Locate the cell with the specified text and output its (X, Y) center coordinate. 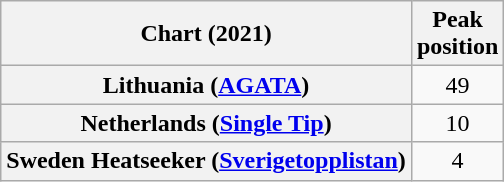
Sweden Heatseeker (Sverigetopplistan) (206, 161)
Peakposition (457, 34)
10 (457, 123)
49 (457, 85)
Netherlands (Single Tip) (206, 123)
Lithuania (AGATA) (206, 85)
Chart (2021) (206, 34)
4 (457, 161)
